Pinpoint the cell where the given text exists, returning its [X, Y] midpoint coordinate. 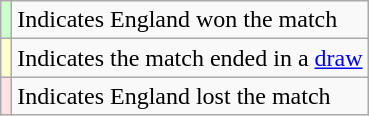
Indicates the match ended in a draw [190, 58]
Indicates England won the match [190, 20]
Indicates England lost the match [190, 96]
